For the text-containing cell, return its midpoint in [x, y] coordinate format. 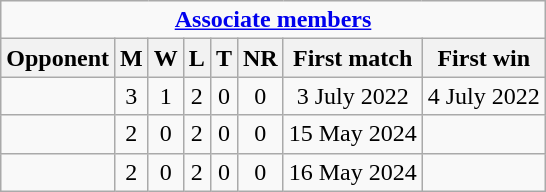
First win [484, 58]
3 [132, 96]
1 [166, 96]
3 July 2022 [352, 96]
4 July 2022 [484, 96]
L [196, 58]
W [166, 58]
16 May 2024 [352, 172]
Opponent [58, 58]
M [132, 58]
First match [352, 58]
T [224, 58]
NR [260, 58]
15 May 2024 [352, 134]
Associate members [274, 20]
